For the text-containing cell, return its midpoint in [x, y] coordinate format. 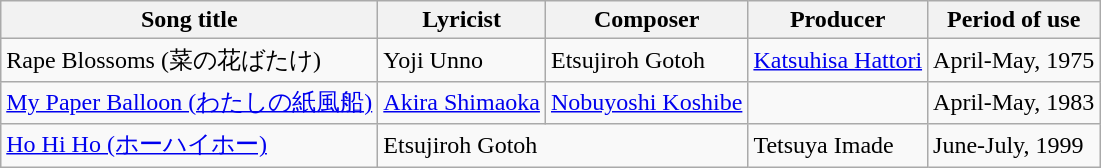
Composer [646, 20]
Ho Hi Ho (ホーハイホー) [190, 146]
June-July, 1999 [1014, 146]
Producer [838, 20]
Nobuyoshi Koshibe [646, 102]
Akira Shimaoka [462, 102]
Lyricist [462, 20]
Tetsuya Imade [838, 146]
Yoji Unno [462, 60]
My Paper Balloon (わたしの紙風船) [190, 102]
April-May, 1983 [1014, 102]
Song title [190, 20]
Katsuhisa Hattori [838, 60]
April-May, 1975 [1014, 60]
Rape Blossoms (菜の花ばたけ) [190, 60]
Period of use [1014, 20]
